Extract the [X, Y] coordinate from the center of the cell holding the provided text.  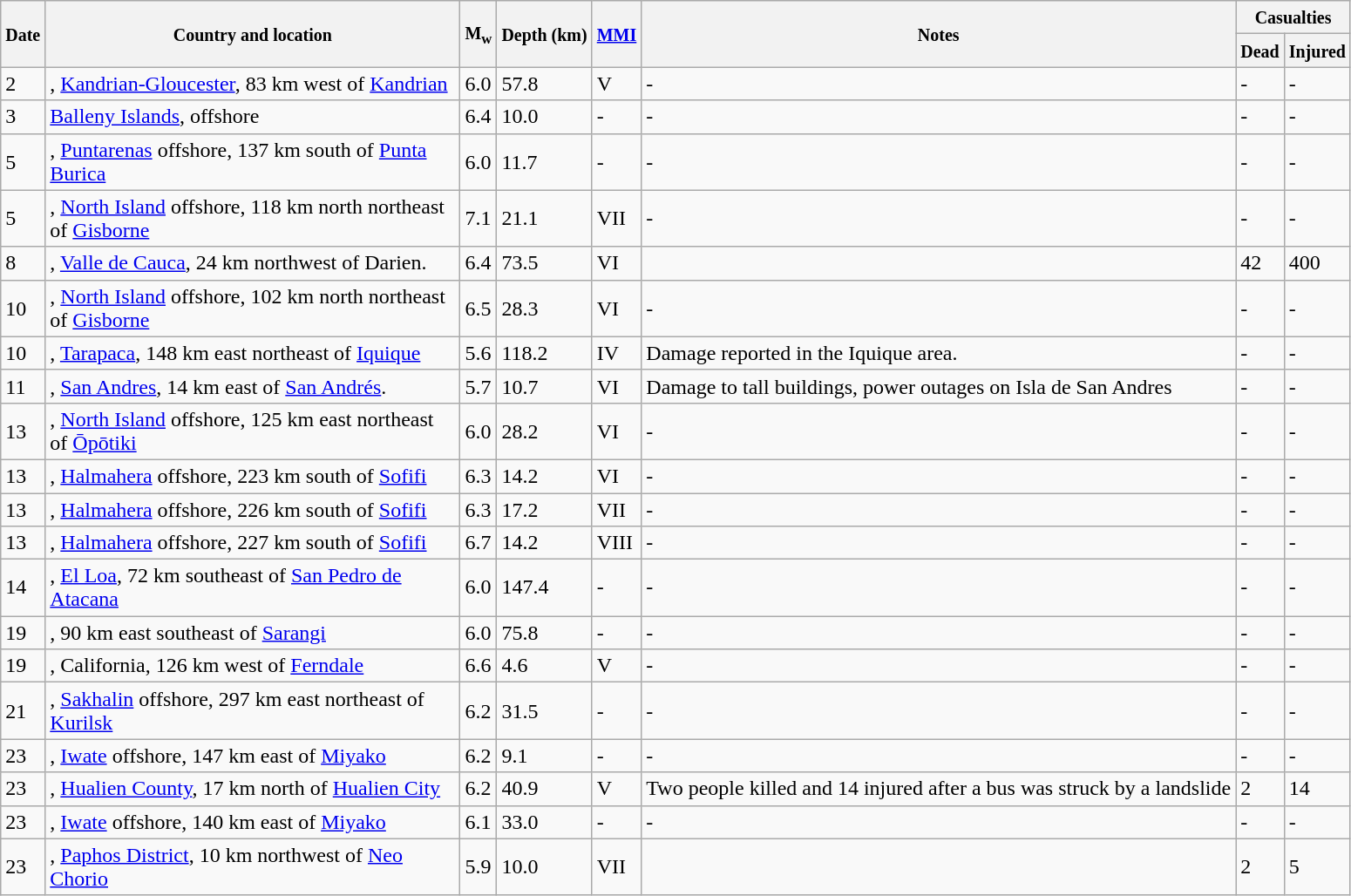
, Iwate offshore, 140 km east of Miyako [253, 822]
42 [1260, 263]
40.9 [544, 789]
Injured [1317, 51]
3 [23, 117]
17.2 [544, 510]
6.7 [479, 543]
11.7 [544, 162]
, North Island offshore, 102 km north northeast of Gisborne [253, 309]
28.3 [544, 309]
Depth (km) [544, 34]
, Sakhalin offshore, 297 km east northeast of Kurilsk [253, 711]
, Halmahera offshore, 223 km south of Sofifi [253, 476]
4.6 [544, 666]
IV [617, 353]
400 [1317, 263]
6.1 [479, 822]
6.5 [479, 309]
75.8 [544, 633]
33.0 [544, 822]
, Iwate offshore, 147 km east of Miyako [253, 756]
Two people killed and 14 injured after a bus was struck by a landslide [939, 789]
, San Andres, 14 km east of San Andrés. [253, 386]
73.5 [544, 263]
Mw [479, 34]
, Tarapaca, 148 km east northeast of Iquique [253, 353]
Notes [939, 34]
8 [23, 263]
, Paphos District, 10 km northwest of Neo Chorio [253, 866]
9.1 [544, 756]
Date [23, 34]
, Halmahera offshore, 226 km south of Sofifi [253, 510]
28.2 [544, 431]
21.1 [544, 218]
Casualties [1293, 17]
, California, 126 km west of Ferndale [253, 666]
5.7 [479, 386]
21 [23, 711]
118.2 [544, 353]
, 90 km east southeast of Sarangi [253, 633]
, Puntarenas offshore, 137 km south of Punta Burica [253, 162]
Dead [1260, 51]
, El Loa, 72 km southeast of San Pedro de Atacana [253, 587]
, Hualien County, 17 km north of Hualien City [253, 789]
Balleny Islands, offshore [253, 117]
57.8 [544, 84]
, Kandrian-Gloucester, 83 km west of Kandrian [253, 84]
, North Island offshore, 125 km east northeast of Ōpōtiki [253, 431]
31.5 [544, 711]
5.6 [479, 353]
6.6 [479, 666]
Country and location [253, 34]
MMI [617, 34]
, Halmahera offshore, 227 km south of Sofifi [253, 543]
5.9 [479, 866]
7.1 [479, 218]
, Valle de Cauca, 24 km northwest of Darien. [253, 263]
, North Island offshore, 118 km north northeast of Gisborne [253, 218]
Damage reported in the Iquique area. [939, 353]
Damage to tall buildings, power outages on Isla de San Andres [939, 386]
147.4 [544, 587]
10.7 [544, 386]
VIII [617, 543]
11 [23, 386]
